Return the (X, Y) coordinate for the center point of the cell that contains the specified text.  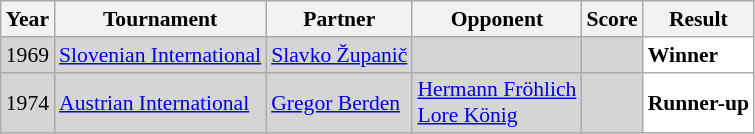
Hermann Fröhlich Lore König (496, 102)
Opponent (496, 19)
1969 (28, 55)
Runner-up (698, 102)
Partner (339, 19)
Winner (698, 55)
Result (698, 19)
Gregor Berden (339, 102)
1974 (28, 102)
Slovenian International (160, 55)
Year (28, 19)
Slavko Županič (339, 55)
Austrian International (160, 102)
Score (612, 19)
Tournament (160, 19)
